Pinpoint the cell where the given text exists, returning its [x, y] midpoint coordinate. 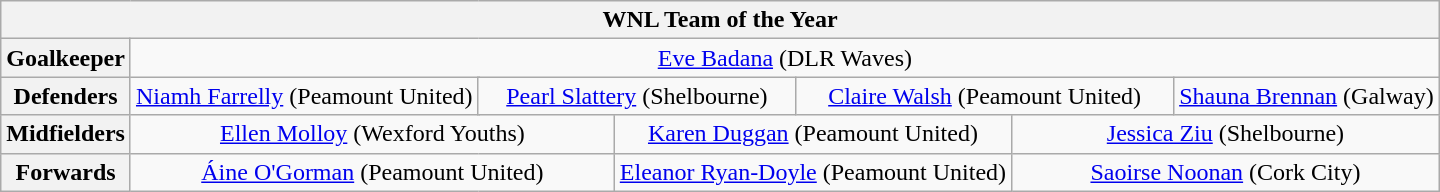
Midfielders [66, 134]
Eleanor Ryan-Doyle (Peamount United) [812, 172]
Saoirse Noonan (Cork City) [1226, 172]
Ellen Molloy (Wexford Youths) [372, 134]
Pearl Slattery (Shelbourne) [637, 96]
Forwards [66, 172]
Karen Duggan (Peamount United) [812, 134]
WNL Team of the Year [720, 20]
Áine O'Gorman (Peamount United) [372, 172]
Claire Walsh (Peamount United) [985, 96]
Eve Badana (DLR Waves) [784, 58]
Jessica Ziu (Shelbourne) [1226, 134]
Shauna Brennan (Galway) [1307, 96]
Niamh Farrelly (Peamount United) [304, 96]
Defenders [66, 96]
Goalkeeper [66, 58]
